From the cell containing the given text, extract its center point as (X, Y) coordinate. 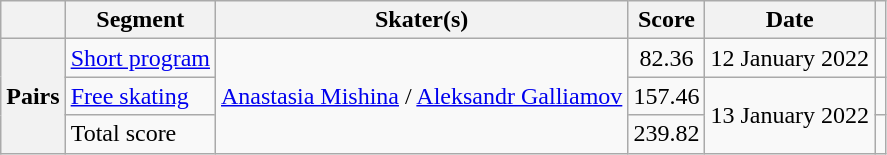
239.82 (666, 134)
13 January 2022 (790, 115)
157.46 (666, 96)
Skater(s) (422, 20)
Anastasia Mishina / Aleksandr Galliamov (422, 96)
Segment (140, 20)
82.36 (666, 58)
Pairs (33, 96)
12 January 2022 (790, 58)
Total score (140, 134)
Free skating (140, 96)
Score (666, 20)
Date (790, 20)
Short program (140, 58)
